Return (X, Y) of the center of cell containing provided text 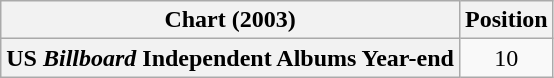
10 (506, 58)
Chart (2003) (230, 20)
US Billboard Independent Albums Year-end (230, 58)
Position (506, 20)
